Output the [X, Y] coordinate of the center of the cell containing the given text.  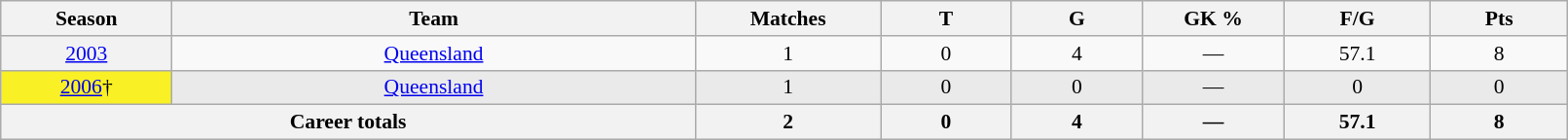
Team [434, 18]
2003 [87, 53]
2006† [87, 87]
T [946, 18]
Pts [1499, 18]
GK % [1214, 18]
Career totals [348, 122]
Matches [787, 18]
Season [87, 18]
F/G [1358, 18]
G [1076, 18]
2 [787, 122]
